From the cell containing the given text, extract its center point as [X, Y] coordinate. 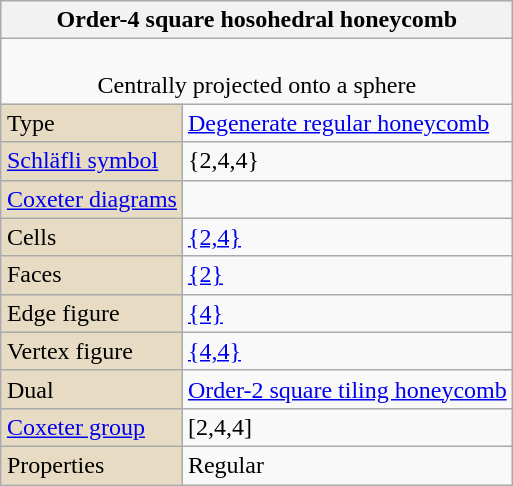
Degenerate regular honeycomb [347, 123]
Properties [92, 465]
Cells [92, 237]
{2} [347, 275]
Coxeter group [92, 427]
Order-4 square hosohedral honeycomb [256, 20]
{4} [347, 313]
Regular [347, 465]
Faces [92, 275]
[2,4,4] [347, 427]
Vertex figure [92, 351]
Coxeter diagrams [92, 199]
{4,4} [347, 351]
{2,4,4} [347, 161]
Schläfli symbol [92, 161]
Edge figure [92, 313]
Type [92, 123]
Order-2 square tiling honeycomb [347, 389]
{2,4} [347, 237]
Dual [92, 389]
Centrally projected onto a sphere [256, 72]
